Pinpoint the cell where the given text exists, returning its [x, y] midpoint coordinate. 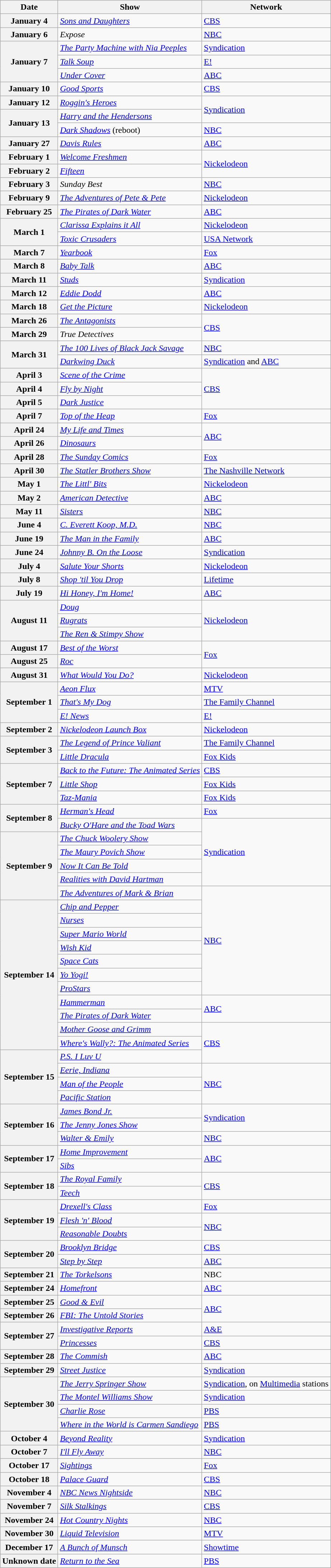
The Sunday Comics [130, 457]
Flesh 'n' Blood [130, 1220]
April 4 [29, 389]
November 7 [29, 1506]
Where in the World is Carmen Sandiego [130, 1424]
USA Network [267, 239]
January 12 [29, 102]
Sons and Daughters [130, 21]
Charlie Rose [130, 1411]
June 24 [29, 552]
Johnny B. On the Loose [130, 552]
September 20 [29, 1254]
Under Cover [130, 75]
A Bunch of Munsch [130, 1547]
Eerie, Indiana [130, 1070]
Roggin's Heroes [130, 102]
Nurses [130, 920]
March 8 [29, 266]
Baby Talk [130, 266]
American Detective [130, 498]
April 5 [29, 402]
Show [130, 7]
April 3 [29, 375]
Darkwing Duck [130, 361]
September 28 [29, 1356]
Little Shop [130, 784]
The Commish [130, 1356]
Yearbook [130, 252]
September 18 [29, 1186]
March 12 [29, 293]
Welcome Freshmen [130, 157]
The Montel Williams Show [130, 1397]
Doug [130, 607]
Dark Justice [130, 402]
The Adventures of Pete & Pete [130, 198]
Sisters [130, 511]
What Would You Do? [130, 675]
Talk Soup [130, 62]
Nickelodeon Launch Box [130, 729]
September 14 [29, 975]
January 7 [29, 62]
The Chuck Woolery Show [130, 839]
The Man in the Family [130, 539]
August 17 [29, 648]
Super Mario World [130, 934]
September 9 [29, 866]
Liquid Television [130, 1534]
November 30 [29, 1534]
Silk Stalkings [130, 1506]
October 17 [29, 1465]
Dark Shadows (reboot) [130, 130]
Pacific Station [130, 1097]
Studs [130, 280]
April 28 [29, 457]
September 3 [29, 750]
Sunday Best [130, 184]
Princesses [130, 1343]
That's My Dog [130, 702]
Step by Step [130, 1261]
Unknown date [29, 1561]
August 11 [29, 621]
Good Sports [130, 89]
Reasonable Doubts [130, 1234]
Chip and Pepper [130, 907]
Teech [130, 1193]
Hi Honey, I'm Home! [130, 593]
Network [267, 7]
November 4 [29, 1493]
Herman's Head [130, 811]
June 4 [29, 525]
January 6 [29, 34]
June 19 [29, 539]
February 3 [29, 184]
February 2 [29, 171]
Get the Picture [130, 307]
FBI: The Untold Stories [130, 1316]
Wish Kid [130, 947]
April 30 [29, 471]
Hammerman [130, 1002]
The Torkelsons [130, 1275]
The Adventures of Mark & Brian [130, 893]
March 1 [29, 232]
September 27 [29, 1336]
Scene of the Crime [130, 375]
NBC News Nightside [130, 1493]
January 27 [29, 143]
Shop 'til You Drop [130, 579]
October 4 [29, 1438]
May 2 [29, 498]
Top of the Heap [130, 416]
September 8 [29, 818]
October 7 [29, 1452]
The Party Machine with Nia Peeples [130, 48]
Toxic Crusaders [130, 239]
Now It Can Be Told [130, 866]
July 19 [29, 593]
May 1 [29, 484]
Taz-Mania [130, 797]
Lifetime [267, 579]
March 7 [29, 252]
September 21 [29, 1275]
Good & Evil [130, 1302]
August 25 [29, 661]
Syndication and ABC [267, 361]
March 11 [29, 280]
September 30 [29, 1404]
Best of the Worst [130, 648]
Roc [130, 661]
April 24 [29, 430]
November 24 [29, 1520]
February 25 [29, 212]
Walter & Emily [130, 1138]
The Jerry Springer Show [130, 1384]
August 31 [29, 675]
Beyond Reality [130, 1438]
I'll Fly Away [130, 1452]
Rugrats [130, 621]
January 10 [29, 89]
May 11 [29, 511]
July 4 [29, 566]
Man of the People [130, 1084]
Sibs [130, 1166]
Aeon Flux [130, 689]
February 1 [29, 157]
The Jenny Jones Show [130, 1125]
My Life and Times [130, 430]
September 26 [29, 1316]
Date [29, 7]
March 26 [29, 320]
E! News [130, 716]
January 4 [29, 21]
Yo Yogi! [130, 975]
True Detectives [130, 334]
Return to the Sea [130, 1561]
Space Cats [130, 961]
Syndication, on Multimedia stations [267, 1384]
P.S. I Luv U [130, 1057]
The Statler Brothers Show [130, 471]
Clarissa Explains it All [130, 225]
Where's Wally?: The Animated Series [130, 1043]
September 17 [29, 1159]
Harry and the Hendersons [130, 116]
ProStars [130, 988]
The Legend of Prince Valiant [130, 743]
March 18 [29, 307]
Davis Rules [130, 143]
The Littl' Bits [130, 484]
September 16 [29, 1125]
Expose [130, 34]
Fly by Night [130, 389]
Fifteen [130, 171]
James Bond Jr. [130, 1111]
September 15 [29, 1077]
September 1 [29, 702]
Investigative Reports [130, 1329]
Hot Country Nights [130, 1520]
Mother Goose and Grimm [130, 1029]
September 24 [29, 1288]
Palace Guard [130, 1479]
July 8 [29, 579]
Dinosaurs [130, 443]
The Nashville Network [267, 471]
A&E [267, 1329]
September 7 [29, 784]
Sightings [130, 1465]
September 25 [29, 1302]
September 29 [29, 1370]
Eddie Dodd [130, 293]
Bucky O'Hare and the Toad Wars [130, 825]
October 18 [29, 1479]
The Royal Family [130, 1179]
Brooklyn Bridge [130, 1247]
The Antagonists [130, 320]
The 100 Lives of Black Jack Savage [130, 348]
March 29 [29, 334]
February 9 [29, 198]
Drexell's Class [130, 1206]
March 31 [29, 354]
April 7 [29, 416]
Little Dracula [130, 757]
January 13 [29, 123]
Home Improvement [130, 1152]
Showtime [267, 1547]
Back to the Future: The Animated Series [130, 770]
Street Justice [130, 1370]
April 26 [29, 443]
September 19 [29, 1220]
The Maury Povich Show [130, 852]
Salute Your Shorts [130, 566]
September 2 [29, 729]
Homefront [130, 1288]
C. Everett Koop, M.D. [130, 525]
Realities with David Hartman [130, 879]
The Ren & Stimpy Show [130, 634]
December 17 [29, 1547]
